Output the [x, y] coordinate of the center of the cell containing the given text.  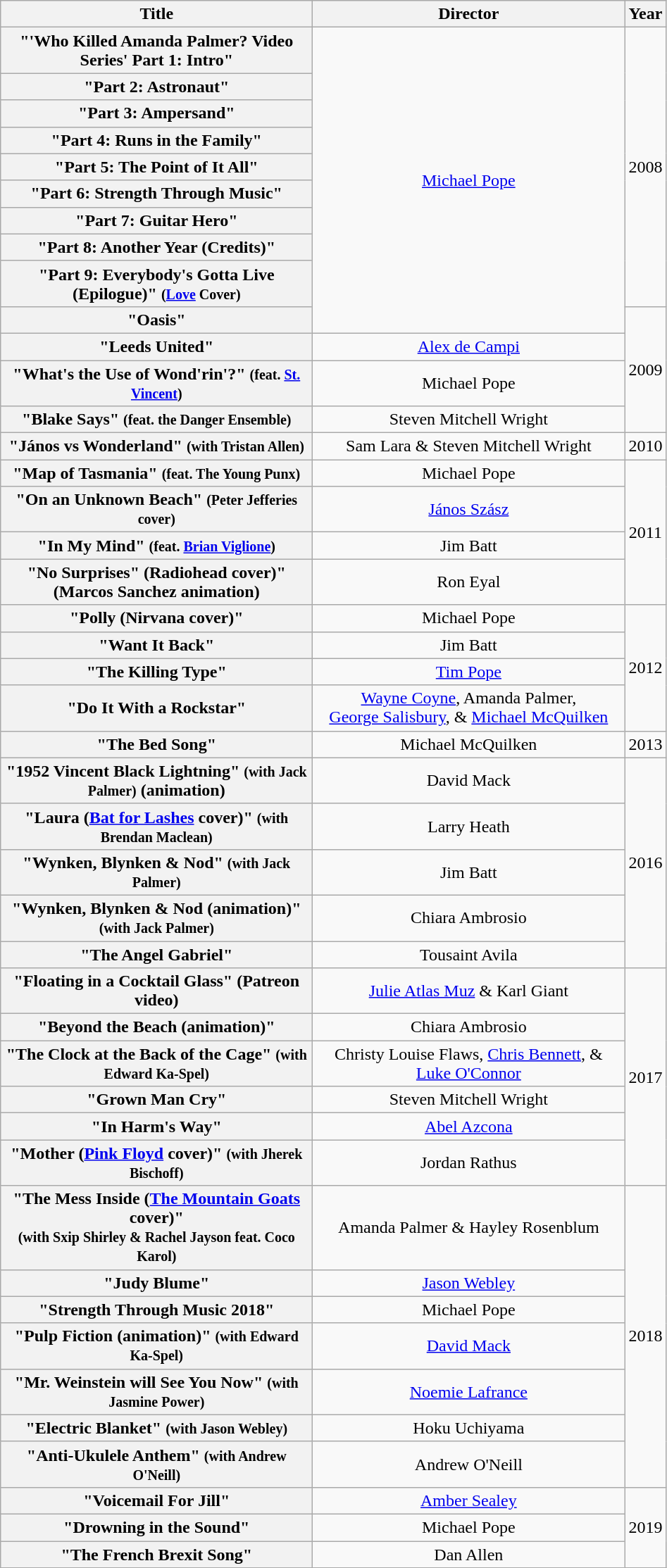
"What's the Use of Wond'rin'?" (feat. St. Vincent) [156, 383]
Sam Lara & Steven Mitchell Wright [469, 446]
"Blake Says" (feat. the Danger Ensemble) [156, 420]
2010 [645, 446]
Noemie Lafrance [469, 1391]
"Mr. Weinstein will See You Now" (with Jasmine Power) [156, 1391]
Hoku Uchiyama [469, 1428]
"Polly (Nirvana cover)" [156, 618]
"On an Unknown Beach" (Peter Jefferies cover) [156, 510]
"Oasis" [156, 320]
"In Harm's Way" [156, 1127]
"Beyond the Beach (animation)" [156, 1027]
Amanda Palmer & Hayley Rosenblum [469, 1228]
2018 [645, 1336]
"The French Brexit Song" [156, 1554]
"Wynken, Blynken & Nod" (with Jack Palmer) [156, 872]
Director [469, 14]
"Part 4: Runs in the Family" [156, 140]
"In My Mind" (feat. Brian Viglione) [156, 546]
"Voicemail For Jill" [156, 1500]
Michael McQuilken [469, 744]
"Part 7: Guitar Hero" [156, 220]
"Part 5: The Point of It All" [156, 167]
"Electric Blanket" (with Jason Webley) [156, 1428]
Jordan Rathus [469, 1163]
"Judy Blume" [156, 1283]
Dan Allen [469, 1554]
"Part 3: Ampersand" [156, 113]
2019 [645, 1527]
Andrew O'Neill [469, 1464]
Julie Atlas Muz & Karl Giant [469, 991]
2013 [645, 744]
"Anti-Ukulele Anthem" (with Andrew O'Neill) [156, 1464]
"The Bed Song" [156, 744]
"Strength Through Music 2018" [156, 1310]
2012 [645, 667]
"Pulp Fiction (animation)" (with Edward Ka-Spel) [156, 1346]
Wayne Coyne, Amanda Palmer, George Salisbury, & Michael McQuilken [469, 708]
"Map of Tasmania" (feat. The Young Punx) [156, 473]
"Part 6: Strength Through Music" [156, 194]
"Do It With a Rockstar" [156, 708]
Alex de Campi [469, 346]
Larry Heath [469, 827]
"Grown Man Cry" [156, 1100]
"Want It Back" [156, 645]
Tim Pope [469, 672]
"Wynken, Blynken & Nod (animation)" (with Jack Palmer) [156, 918]
2009 [645, 369]
"The Clock at the Back of the Cage" (with Edward Ka-Spel) [156, 1063]
Jason Webley [469, 1283]
"Floating in a Cocktail Glass" (Patreon video) [156, 991]
"Laura (Bat for Lashes cover)" (with Brendan Maclean) [156, 827]
Amber Sealey [469, 1500]
"'Who Killed Amanda Palmer? Video Series' Part 1: Intro" [156, 51]
Tousaint Avila [469, 954]
Title [156, 14]
"The Killing Type" [156, 672]
János Szász [469, 510]
2011 [645, 532]
"Leeds United" [156, 346]
Christy Louise Flaws, Chris Bennett, & Luke O'Connor [469, 1063]
"No Surprises" (Radiohead cover)" (Marcos Sanchez animation) [156, 582]
"Mother (Pink Floyd cover)" (with Jherek Bischoff) [156, 1163]
2017 [645, 1077]
Ron Eyal [469, 582]
"The Angel Gabriel" [156, 954]
"Part 8: Another Year (Credits)" [156, 247]
"Part 9: Everybody's Gotta Live (Epilogue)" (Love Cover) [156, 283]
Year [645, 14]
"The Mess Inside (The Mountain Goats cover)" (with Sxip Shirley & Rachel Jayson feat. Coco Karol) [156, 1228]
"1952 Vincent Black Lightning" (with Jack Palmer) (animation) [156, 780]
2016 [645, 863]
"Drowning in the Sound" [156, 1527]
"Part 2: Astronaut" [156, 87]
"János vs Wonderland" (with Tristan Allen) [156, 446]
2008 [645, 168]
Abel Azcona [469, 1127]
